Provide the [x, y] coordinate of the cell's center where the given text is located.  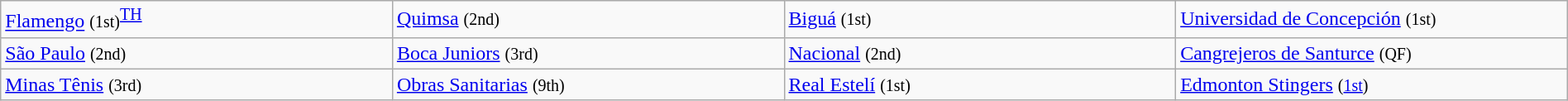
São Paulo (2nd) [197, 53]
Universidad de Concepción (1st) [1372, 20]
Cangrejeros de Santurce (QF) [1372, 53]
Minas Tênis (3rd) [197, 84]
Nacional (2nd) [980, 53]
Quimsa (2nd) [588, 20]
Biguá (1st) [980, 20]
Flamengo (1st)TH [197, 20]
Obras Sanitarias (9th) [588, 84]
Boca Juniors (3rd) [588, 53]
Edmonton Stingers (1st) [1372, 84]
Real Estelí (1st) [980, 84]
